Return (x, y) of the center of cell containing provided text 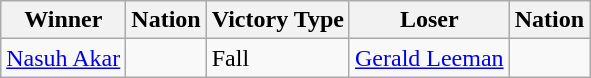
Winner (64, 20)
Gerald Leeman (429, 58)
Fall (278, 58)
Victory Type (278, 20)
Nasuh Akar (64, 58)
Loser (429, 20)
